Detect which cell encompasses the target text, then output its (x, y) center coordinate. 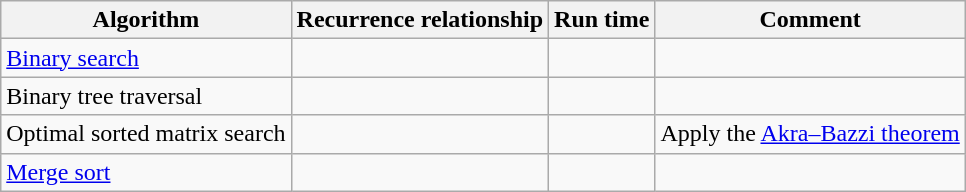
Recurrence relationship (420, 20)
Run time (602, 20)
Apply the Akra–Bazzi theorem (810, 134)
Binary tree traversal (146, 96)
Algorithm (146, 20)
Comment (810, 20)
Binary search (146, 58)
Merge sort (146, 172)
Optimal sorted matrix search (146, 134)
